Search for the cell housing the specified text and yield its (x, y) center coordinate. 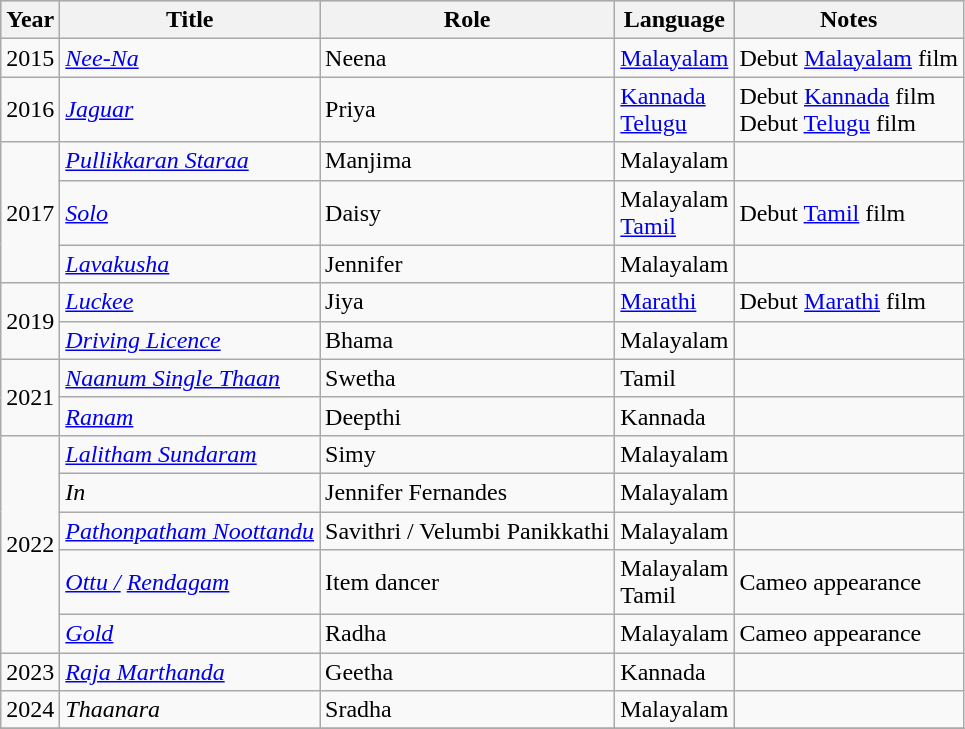
Raja Marthanda (190, 672)
Priya (468, 110)
Swetha (468, 378)
Item dancer (468, 582)
In (190, 492)
Language (674, 20)
Deepthi (468, 416)
Debut Tamil film (849, 212)
Marathi (674, 302)
Title (190, 20)
Notes (849, 20)
Role (468, 20)
Nee-Na (190, 58)
Manjima (468, 161)
2024 (30, 710)
Ottu / Rendagam (190, 582)
Simy (468, 454)
Geetha (468, 672)
Savithri / Velumbi Panikkathi (468, 531)
2017 (30, 212)
Daisy (468, 212)
Tamil (674, 378)
KannadaTelugu (674, 110)
Jiya (468, 302)
Thaanara (190, 710)
Sradha (468, 710)
2016 (30, 110)
Pullikkaran Staraa (190, 161)
Solo (190, 212)
Neena (468, 58)
2022 (30, 544)
Jennifer Fernandes (468, 492)
2021 (30, 397)
Gold (190, 634)
Lavakusha (190, 264)
Debut Kannada film Debut Telugu film (849, 110)
Luckee (190, 302)
2023 (30, 672)
Debut Marathi film (849, 302)
Pathonpatham Noottandu (190, 531)
Debut Malayalam film (849, 58)
Jaguar (190, 110)
Naanum Single Thaan (190, 378)
Driving Licence (190, 340)
Jennifer (468, 264)
Year (30, 20)
Ranam (190, 416)
Lalitham Sundaram (190, 454)
Radha (468, 634)
2019 (30, 321)
2015 (30, 58)
Bhama (468, 340)
